For the text-containing cell, return its midpoint in [X, Y] coordinate format. 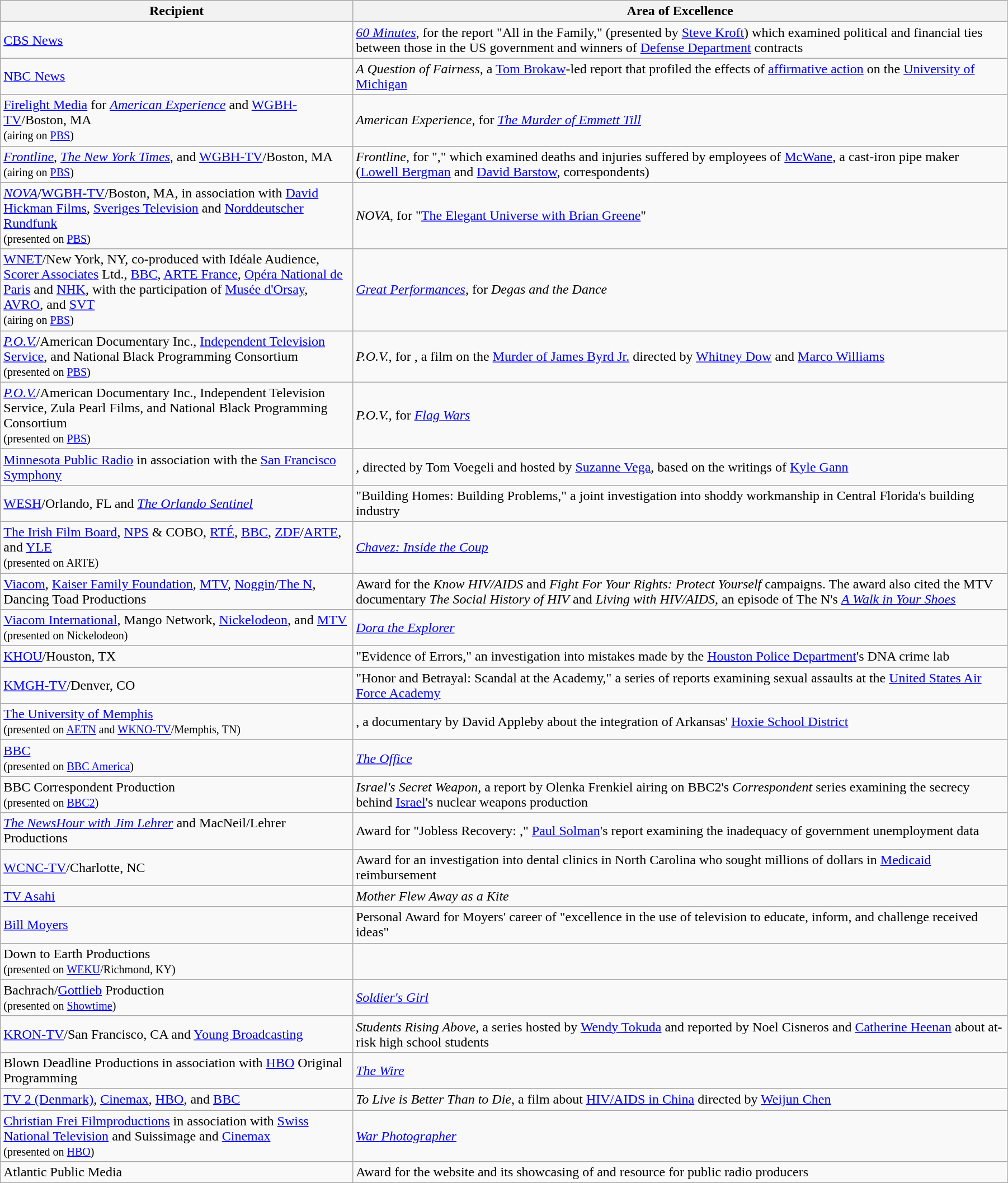
Recipient [177, 11]
American Experience, for The Murder of Emmett Till [680, 120]
Frontline, The New York Times, and WGBH-TV/Boston, MA(airing on PBS) [177, 164]
Blown Deadline Productions in association with HBO Original Programming [177, 1071]
WESH/Orlando, FL and The Orlando Sentinel [177, 503]
A Question of Fairness, a Tom Brokaw-led report that profiled the effects of affirmative action on the University of Michigan [680, 76]
BBC(presented on BBC America) [177, 758]
Personal Award for Moyers' career of "excellence in the use of television to educate, inform, and challenge received ideas" [680, 925]
P.O.V./American Documentary Inc., Independent Television Service, Zula Pearl Films, and National Black Programming Consortium(presented on PBS) [177, 415]
P.O.V./American Documentary Inc., Independent Television Service, and National Black Programming Consortium(presented on PBS) [177, 356]
The University of Memphis(presented on AETN and WKNO-TV/Memphis, TN) [177, 722]
The NewsHour with Jim Lehrer and MacNeil/Lehrer Productions [177, 831]
KHOU/Houston, TX [177, 657]
Down to Earth Productions(presented on WEKU/Richmond, KY) [177, 961]
NOVA, for "The Elegant Universe with Brian Greene" [680, 216]
Chavez: Inside the Coup [680, 547]
To Live is Better Than to Die, a film about HIV/AIDS in China directed by Weijun Chen [680, 1099]
WCNC-TV/Charlotte, NC [177, 867]
Award for the website and its showcasing of and resource for public radio producers [680, 1172]
, directed by Tom Voegeli and hosted by Suzanne Vega, based on the writings of Kyle Gann [680, 466]
Dora the Explorer [680, 628]
The Irish Film Board, NPS & COBO, RTÉ, BBC, ZDF/ARTE, and YLE(presented on ARTE) [177, 547]
Mother Flew Away as a Kite [680, 896]
CBS News [177, 40]
TV Asahi [177, 896]
Bill Moyers [177, 925]
Area of Excellence [680, 11]
BBC Correspondent Production(presented on BBC2) [177, 794]
Great Performances, for Degas and the Dance [680, 290]
KRON-TV/San Francisco, CA and Young Broadcasting [177, 1034]
P.O.V., for Flag Wars [680, 415]
Atlantic Public Media [177, 1172]
"Building Homes: Building Problems," a joint investigation into shoddy workmanship in Central Florida's building industry [680, 503]
KMGH-TV/Denver, CO [177, 686]
Bachrach/Gottlieb Production(presented on Showtime) [177, 998]
NBC News [177, 76]
"Honor and Betrayal: Scandal at the Academy," a series of reports examining sexual assaults at the United States Air Force Academy [680, 686]
Students Rising Above, a series hosted by Wendy Tokuda and reported by Noel Cisneros and Catherine Heenan about at-risk high school students [680, 1034]
P.O.V., for , a film on the Murder of James Byrd Jr. directed by Whitney Dow and Marco Williams [680, 356]
Minnesota Public Radio in association with the San Francisco Symphony [177, 466]
Christian Frei Filmproductions in association with Swiss National Television and Suissimage and Cinemax(presented on HBO) [177, 1135]
The Wire [680, 1071]
Soldier's Girl [680, 998]
War Photographer [680, 1135]
"Evidence of Errors," an investigation into mistakes made by the Houston Police Department's DNA crime lab [680, 657]
The Office [680, 758]
NOVA/WGBH-TV/Boston, MA, in association with David Hickman Films, Sveriges Television and Norddeutscher Rundfunk(presented on PBS) [177, 216]
, a documentary by David Appleby about the integration of Arkansas' Hoxie School District [680, 722]
Firelight Media for American Experience and WGBH-TV/Boston, MA(airing on PBS) [177, 120]
Viacom International, Mango Network, Nickelodeon, and MTV(presented on Nickelodeon) [177, 628]
Award for "Jobless Recovery: ," Paul Solman's report examining the inadequacy of government unemployment data [680, 831]
Award for an investigation into dental clinics in North Carolina who sought millions of dollars in Medicaid reimbursement [680, 867]
Viacom, Kaiser Family Foundation, MTV, Noggin/The N, Dancing Toad Productions [177, 591]
TV 2 (Denmark), Cinemax, HBO, and BBC [177, 1099]
